Identify which cell holds the provided text, then report its (x, y) central coordinate. 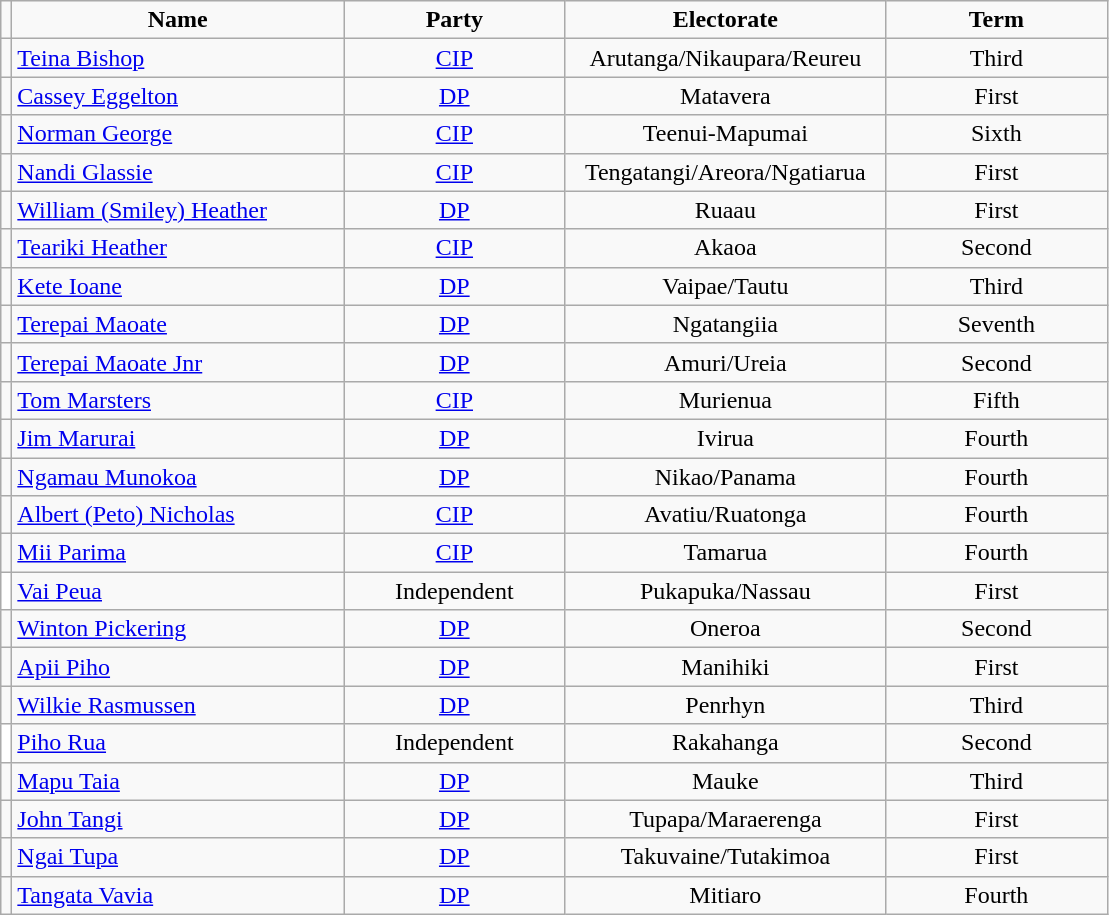
Manihiki (726, 667)
Tom Marsters (178, 400)
Term (996, 20)
Ngatangiia (726, 324)
Mapu Taia (178, 781)
Vaipae/Tautu (726, 286)
Jim Marurai (178, 438)
Kete Ioane (178, 286)
Apii Piho (178, 667)
Norman George (178, 134)
Tangata Vavia (178, 895)
Terepai Maoate (178, 324)
Nikao/Panama (726, 477)
Ngamau Munokoa (178, 477)
Penrhyn (726, 705)
William (Smiley) Heather (178, 210)
Murienua (726, 400)
Fifth (996, 400)
John Tangi (178, 819)
Mauke (726, 781)
Teenui-Mapumai (726, 134)
Avatiu/Ruatonga (726, 515)
Matavera (726, 96)
Nandi Glassie (178, 172)
Teariki Heather (178, 248)
Mitiaro (726, 895)
Seventh (996, 324)
Tamarua (726, 553)
Ngai Tupa (178, 857)
Piho Rua (178, 743)
Pukapuka/Nassau (726, 591)
Mii Parima (178, 553)
Winton Pickering (178, 629)
Rakahanga (726, 743)
Takuvaine/Tutakimoa (726, 857)
Party (454, 20)
Teina Bishop (178, 58)
Cassey Eggelton (178, 96)
Electorate (726, 20)
Terepai Maoate Jnr (178, 362)
Sixth (996, 134)
Arutanga/Nikaupara/Reureu (726, 58)
Ruaau (726, 210)
Vai Peua (178, 591)
Oneroa (726, 629)
Tupapa/Maraerenga (726, 819)
Ivirua (726, 438)
Tengatangi/Areora/Ngatiarua (726, 172)
Name (178, 20)
Wilkie Rasmussen (178, 705)
Akaoa (726, 248)
Amuri/Ureia (726, 362)
Albert (Peto) Nicholas (178, 515)
